Scan for the cell matching the given text and deliver its (X, Y) coordinate at center. 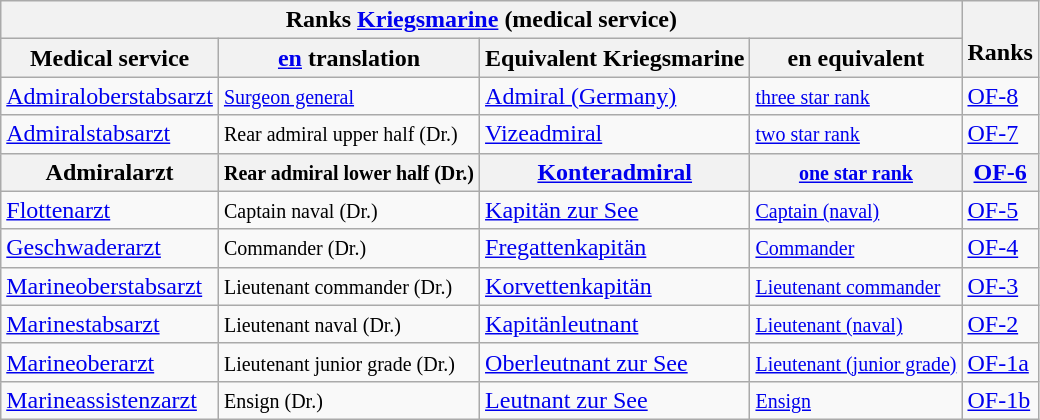
Marineoberarzt (110, 362)
OF-6 (1000, 172)
Konteradmiral (615, 172)
Vizeadmiral (615, 134)
Captain naval (Dr.) (348, 210)
Rear admiral lower half (Dr.) (348, 172)
Ensign (856, 400)
three star rank (856, 96)
Lieutenant (naval) (856, 324)
OF-2 (1000, 324)
OF-1a (1000, 362)
Admiral (Germany) (615, 96)
Rear admiral upper half (Dr.) (348, 134)
Admiralstabsarzt (110, 134)
Marinestabsarzt (110, 324)
Lieutenant naval (Dr.) (348, 324)
OF-5 (1000, 210)
OF-8 (1000, 96)
Commander (856, 248)
Medical service (110, 58)
Admiraloberstabsarzt (110, 96)
Captain (naval) (856, 210)
Oberleutnant zur See (615, 362)
Kapitän zur See (615, 210)
Marineassistenzarzt (110, 400)
Kapitänleutnant (615, 324)
OF-1b (1000, 400)
Korvettenkapitän (615, 286)
Surgeon general (348, 96)
Lieutenant commander (Dr.) (348, 286)
Admiralarzt (110, 172)
Ranks Kriegsmarine (medical service) (482, 20)
en translation (348, 58)
Commander (Dr.) (348, 248)
en equivalent (856, 58)
Geschwaderarzt (110, 248)
Lieutenant junior grade (Dr.) (348, 362)
Ranks (1000, 39)
Lieutenant (junior grade) (856, 362)
OF-4 (1000, 248)
Flottenarzt (110, 210)
Equivalent Kriegsmarine (615, 58)
two star rank (856, 134)
OF-3 (1000, 286)
one star rank (856, 172)
Marineoberstabsarzt (110, 286)
Lieutenant commander (856, 286)
Fregattenkapitän (615, 248)
Leutnant zur See (615, 400)
Ensign (Dr.) (348, 400)
OF-7 (1000, 134)
